Identify which cell holds the provided text, then report its [x, y] central coordinate. 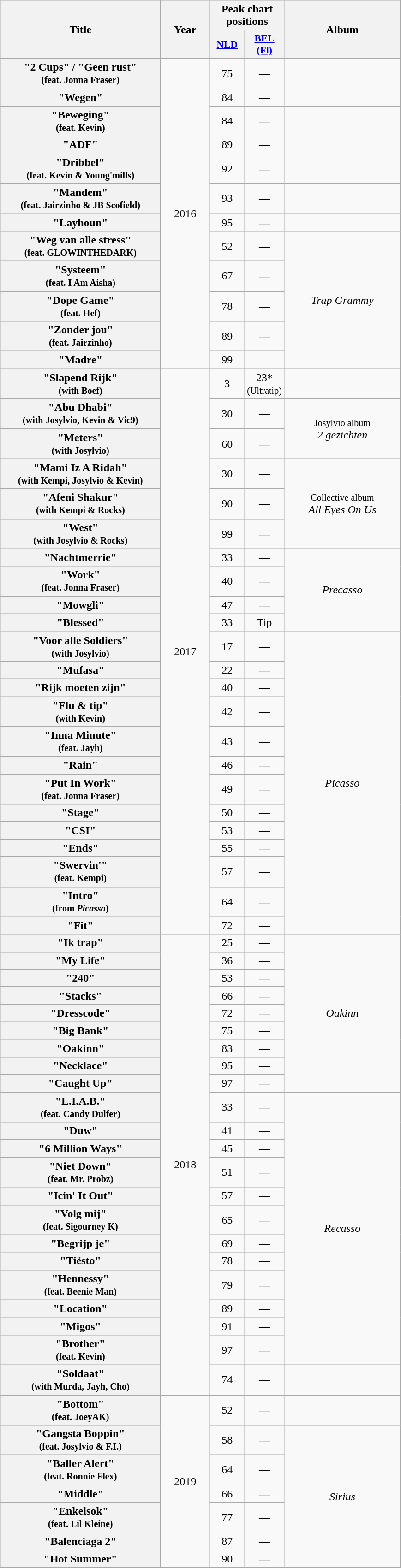
2019 [186, 1481]
Year [186, 30]
"Madre" [80, 360]
Peak chart positions [247, 16]
"Layhoun" [80, 222]
Trap Grammy [342, 300]
2018 [186, 1165]
93 [227, 198]
"Blessed" [80, 622]
"West" (with Josylvio & Rocks) [80, 534]
"Afeni Shakur" (with Kempi & Rocks) [80, 503]
"My Life" [80, 960]
23*(Ultratip) [265, 384]
"Gangsta Boppin" (feat. Josylvio & F.I.) [80, 1440]
"Caught Up" [80, 1083]
"Wegen" [80, 97]
Title [80, 30]
Sirius [342, 1497]
"Soldaat"(with Murda, Jayh, Cho) [80, 1379]
91 [227, 1326]
"Tiësto" [80, 1261]
Precasso [342, 590]
22 [227, 670]
"Stage" [80, 813]
"Big Bank" [80, 1030]
49 [227, 789]
"Dope Game"(feat. Hef) [80, 306]
87 [227, 1541]
Josylvio album2 gezichten [342, 429]
"Slapend Rijk" (with Boef) [80, 384]
"Abu Dhabi" (with Josylvio, Kevin & Vic9) [80, 414]
"Dresscode" [80, 1013]
Tip [265, 622]
"Icin' It Out" [80, 1196]
Album [342, 30]
83 [227, 1048]
"Hot Summer" [80, 1559]
"Location" [80, 1308]
Picasso [342, 783]
"Brother"(feat. Kevin) [80, 1350]
36 [227, 960]
"Weg van alle stress"(feat. GLOWINTHEDARK) [80, 246]
46 [227, 765]
"Swervin'"(feat. Kempi) [80, 871]
"Middle" [80, 1494]
51 [227, 1172]
NLD [227, 44]
"ADF" [80, 145]
25 [227, 943]
BEL(Fl) [265, 44]
"Migos" [80, 1326]
Recasso [342, 1229]
"Beweging"(feat. Kevin) [80, 121]
"Dribbel"(feat. Kevin & Young'mills) [80, 169]
2017 [186, 651]
"Intro"(from Picasso) [80, 902]
Oakinn [342, 1013]
"Duw" [80, 1131]
"Begrijp je" [80, 1243]
45 [227, 1148]
77 [227, 1518]
69 [227, 1243]
"Ends" [80, 848]
"Hennessy"(feat. Beenie Man) [80, 1284]
"Rijk moeten zijn" [80, 687]
"Bottom" (feat. JoeyAK) [80, 1410]
41 [227, 1131]
"Mami Iz A Ridah" (with Kempi, Josylvio & Kevin) [80, 474]
"Mufasa" [80, 670]
"Oakinn" [80, 1048]
55 [227, 848]
"Flu & tip"(with Kevin) [80, 711]
"Fit" [80, 925]
"Meters" (with Josylvio) [80, 444]
"Volg mij"(feat. Sigourney K) [80, 1220]
92 [227, 169]
"Ik trap" [80, 943]
"2 Cups" / "Geen rust" (feat. Jonna Fraser) [80, 74]
"Mowgli" [80, 605]
"Enkelsok"(feat. Lil Kleine) [80, 1518]
"Work"(feat. Jonna Fraser) [80, 581]
"6 Million Ways" [80, 1148]
2016 [186, 214]
"Rain" [80, 765]
"Systeem"(feat. I Am Aisha) [80, 276]
"Niet Down"(feat. Mr. Probz) [80, 1172]
"Necklace" [80, 1066]
79 [227, 1284]
Collective albumAll Eyes On Us [342, 503]
"Put In Work"(feat. Jonna Fraser) [80, 789]
"240" [80, 978]
43 [227, 741]
"Zonder jou"(feat. Jairzinho) [80, 337]
42 [227, 711]
65 [227, 1220]
"Inna Minute"(feat. Jayh) [80, 741]
"Mandem"(feat. Jairzinho & JB Scofield) [80, 198]
"L.I.A.B."(feat. Candy Dulfer) [80, 1107]
74 [227, 1379]
67 [227, 276]
"Balenciaga 2" [80, 1541]
60 [227, 444]
"Nachtmerrie" [80, 557]
47 [227, 605]
"Voor alle Soldiers"(with Josylvio) [80, 646]
"CSI" [80, 830]
"Baller Alert" (feat. Ronnie Flex) [80, 1470]
50 [227, 813]
17 [227, 646]
3 [227, 384]
"Stacks" [80, 995]
58 [227, 1440]
